Return (x, y) of the center of cell containing provided text 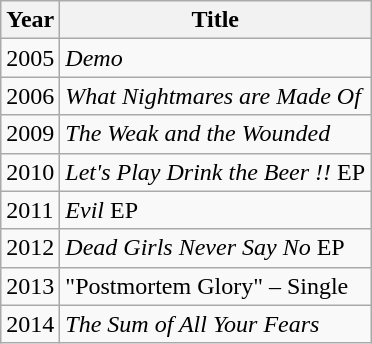
Evil EP (216, 210)
What Nightmares are Made Of (216, 96)
2014 (30, 324)
2012 (30, 248)
2013 (30, 286)
Title (216, 20)
Year (30, 20)
Dead Girls Never Say No EP (216, 248)
2005 (30, 58)
2009 (30, 134)
2011 (30, 210)
The Sum of All Your Fears (216, 324)
Demo (216, 58)
"Postmortem Glory" – Single (216, 286)
The Weak and the Wounded (216, 134)
2010 (30, 172)
Let's Play Drink the Beer !! EP (216, 172)
2006 (30, 96)
